Output the [X, Y] coordinate of the center of the cell containing the given text.  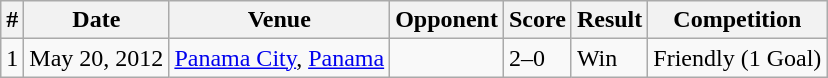
Friendly (1 Goal) [738, 58]
Date [96, 20]
May 20, 2012 [96, 58]
1 [12, 58]
Panama City, Panama [280, 58]
Result [609, 20]
Win [609, 58]
Competition [738, 20]
Opponent [447, 20]
2–0 [537, 58]
Score [537, 20]
Venue [280, 20]
# [12, 20]
